Search for the cell housing the specified text and yield its (X, Y) center coordinate. 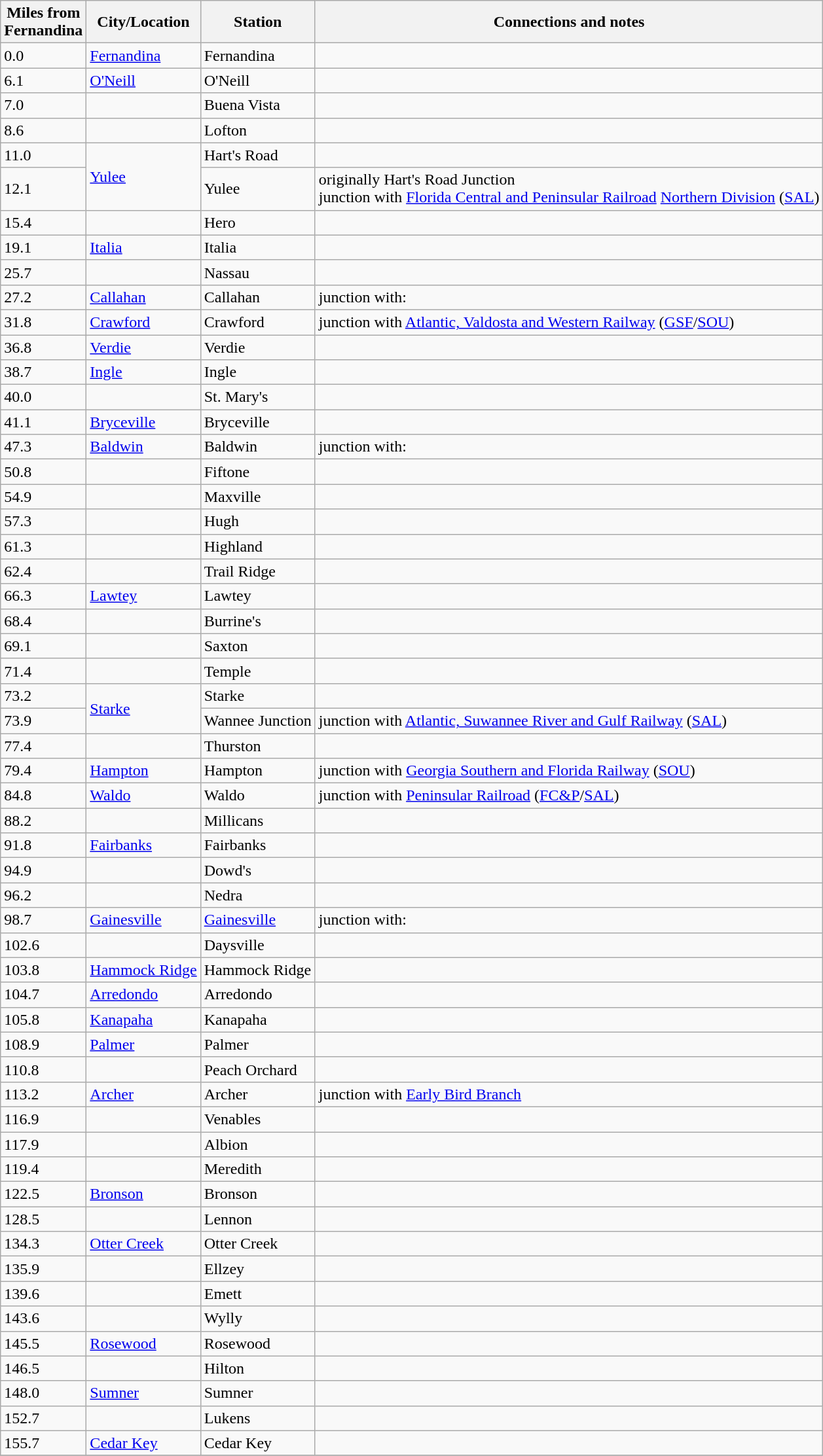
104.7 (43, 995)
Hero (258, 222)
62.4 (43, 571)
junction with Atlantic, Suwannee River and Gulf Railway (SAL) (569, 720)
94.9 (43, 870)
junction with Georgia Southern and Florida Railway (SOU) (569, 771)
12.1 (43, 188)
117.9 (43, 1145)
41.1 (43, 422)
71.4 (43, 671)
134.3 (43, 1244)
Ellzey (258, 1269)
Hugh (258, 522)
Millicans (258, 821)
128.5 (43, 1219)
Daysville (258, 945)
Albion (258, 1145)
57.3 (43, 522)
152.7 (43, 1418)
113.2 (43, 1094)
139.6 (43, 1294)
11.0 (43, 155)
25.7 (43, 272)
27.2 (43, 297)
Lennon (258, 1219)
Buena Vista (258, 105)
40.0 (43, 397)
Venables (258, 1119)
Wannee Junction (258, 720)
15.4 (43, 222)
Hilton (258, 1368)
Trail Ridge (258, 571)
66.3 (43, 596)
135.9 (43, 1269)
79.4 (43, 771)
36.8 (43, 347)
98.7 (43, 920)
Burrine's (258, 621)
31.8 (43, 322)
105.8 (43, 1020)
Fiftone (258, 472)
145.5 (43, 1343)
73.9 (43, 720)
Wylly (258, 1319)
38.7 (43, 372)
Meredith (258, 1169)
143.6 (43, 1319)
0.0 (43, 56)
Emett (258, 1294)
junction with Early Bird Branch (569, 1094)
City/Location (143, 22)
148.0 (43, 1393)
19.1 (43, 247)
Hart's Road (258, 155)
Maxville (258, 497)
Nedra (258, 895)
Miles fromFernandina (43, 22)
7.0 (43, 105)
122.5 (43, 1194)
Lukens (258, 1418)
Dowd's (258, 870)
54.9 (43, 497)
St. Mary's (258, 397)
Saxton (258, 646)
88.2 (43, 821)
73.2 (43, 696)
junction with Peninsular Railroad (FC&P/SAL) (569, 796)
110.8 (43, 1069)
116.9 (43, 1119)
68.4 (43, 621)
Highland (258, 546)
8.6 (43, 130)
Station (258, 22)
61.3 (43, 546)
84.8 (43, 796)
108.9 (43, 1044)
155.7 (43, 1443)
102.6 (43, 945)
119.4 (43, 1169)
96.2 (43, 895)
Connections and notes (569, 22)
146.5 (43, 1368)
50.8 (43, 472)
Lofton (258, 130)
Thurston (258, 745)
103.8 (43, 970)
69.1 (43, 646)
Peach Orchard (258, 1069)
junction with Atlantic, Valdosta and Western Railway (GSF/SOU) (569, 322)
Temple (258, 671)
91.8 (43, 845)
Nassau (258, 272)
6.1 (43, 80)
originally Hart's Road Junctionjunction with Florida Central and Peninsular Railroad Northern Division (SAL) (569, 188)
77.4 (43, 745)
47.3 (43, 447)
